Search for the cell housing the specified text and yield its (x, y) center coordinate. 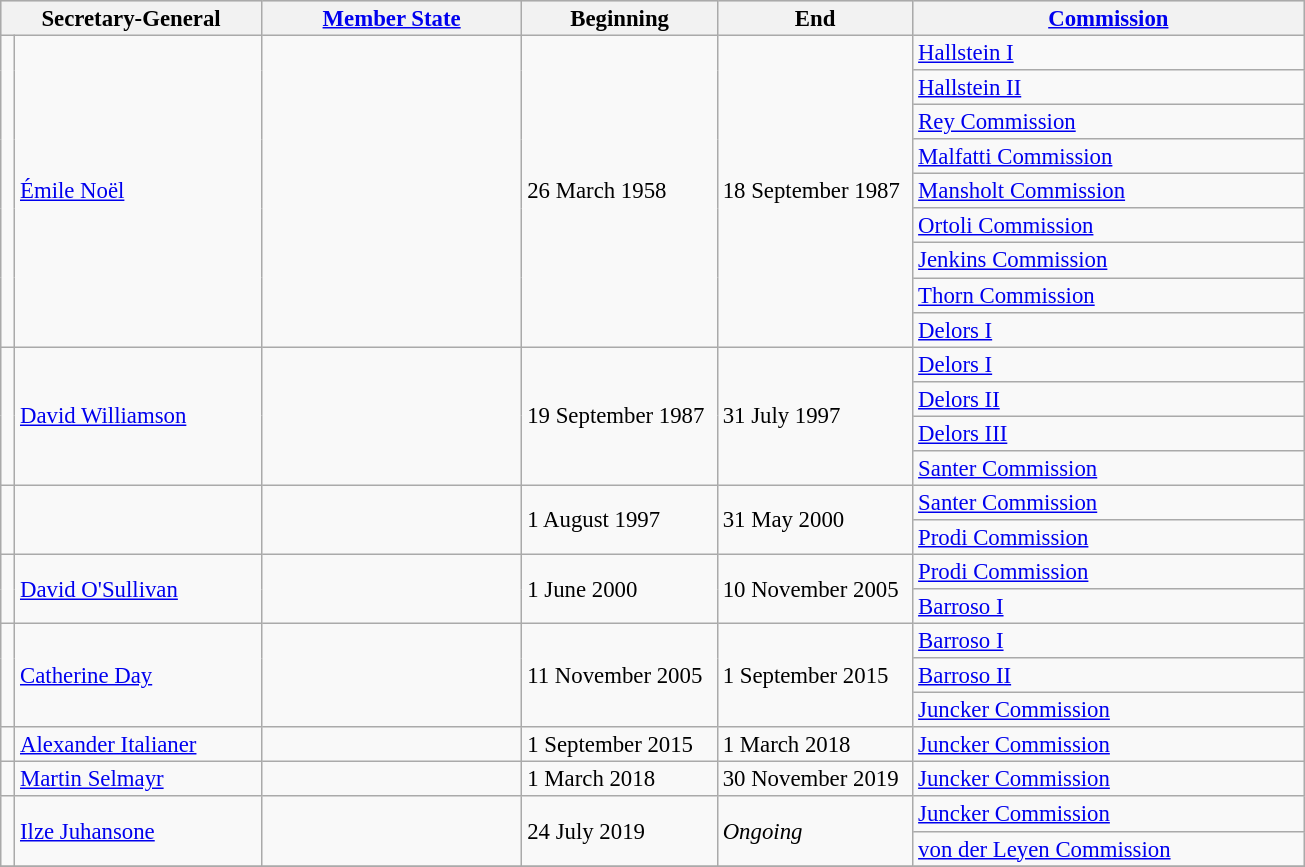
19 September 1987 (620, 416)
Jenkins Commission (1108, 260)
26 March 1958 (620, 192)
Barroso II (1108, 676)
Alexander Italianer (138, 744)
Martin Selmayr (138, 780)
Hallstein I (1108, 54)
Ilze Juhansone (138, 832)
1 August 1997 (620, 520)
Member State (392, 18)
David O'Sullivan (138, 588)
24 July 2019 (620, 832)
Secretary-General (132, 18)
Rey Commission (1108, 122)
End (814, 18)
Ongoing (814, 832)
von der Leyen Commission (1108, 848)
1 June 2000 (620, 588)
10 November 2005 (814, 588)
Ortoli Commission (1108, 226)
31 July 1997 (814, 416)
18 September 1987 (814, 192)
Beginning (620, 18)
Émile Noël (138, 192)
11 November 2005 (620, 676)
Delors III (1108, 434)
Catherine Day (138, 676)
30 November 2019 (814, 780)
Malfatti Commission (1108, 156)
Mansholt Commission (1108, 192)
David Williamson (138, 416)
Commission (1108, 18)
Delors II (1108, 398)
Thorn Commission (1108, 296)
Hallstein II (1108, 88)
31 May 2000 (814, 520)
